Scan for the cell matching the given text and deliver its (x, y) coordinate at center. 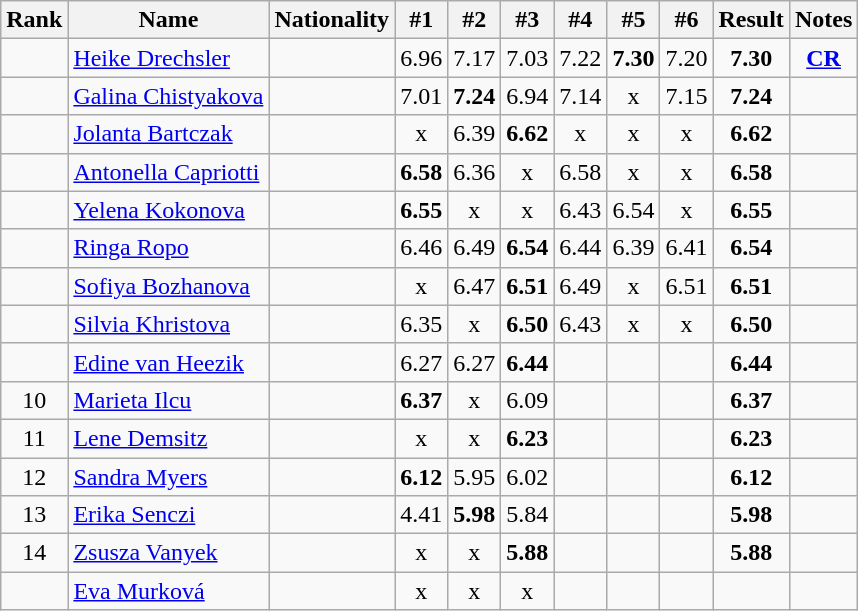
Heike Drechsler (168, 58)
Eva Murková (168, 591)
6.47 (474, 286)
Notes (823, 20)
Yelena Kokonova (168, 210)
10 (34, 400)
Zsusza Vanyek (168, 553)
Result (751, 20)
Ringa Ropo (168, 248)
6.02 (528, 477)
7.03 (528, 58)
#2 (474, 20)
4.41 (422, 515)
Edine van Heezik (168, 362)
6.94 (528, 96)
Sofiya Bozhanova (168, 286)
Name (168, 20)
7.20 (686, 58)
13 (34, 515)
7.14 (580, 96)
6.41 (686, 248)
#4 (580, 20)
CR (823, 58)
Marieta Ilcu (168, 400)
#6 (686, 20)
#5 (634, 20)
Galina Chistyakova (168, 96)
Jolanta Bartczak (168, 134)
Nationality (332, 20)
#3 (528, 20)
6.46 (422, 248)
5.95 (474, 477)
7.15 (686, 96)
Lene Demsitz (168, 438)
Erika Senczi (168, 515)
6.35 (422, 324)
Antonella Capriotti (168, 172)
Sandra Myers (168, 477)
Silvia Khristova (168, 324)
7.01 (422, 96)
6.09 (528, 400)
14 (34, 553)
6.36 (474, 172)
11 (34, 438)
7.17 (474, 58)
12 (34, 477)
Rank (34, 20)
6.96 (422, 58)
7.22 (580, 58)
5.84 (528, 515)
#1 (422, 20)
